For the text-containing cell, return its midpoint in (x, y) coordinate format. 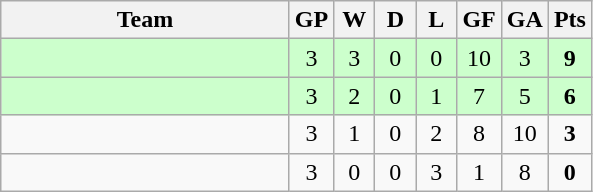
Pts (570, 20)
7 (479, 96)
6 (570, 96)
5 (524, 96)
D (396, 20)
9 (570, 58)
GA (524, 20)
Team (146, 20)
GF (479, 20)
W (354, 20)
GP (311, 20)
L (436, 20)
